Output the (x, y) coordinate of the center of the cell containing the given text.  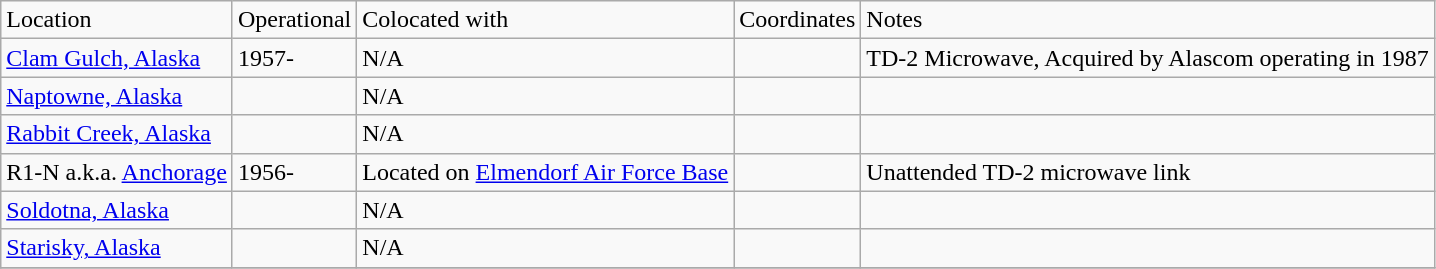
Located on Elmendorf Air Force Base (546, 172)
Operational (294, 20)
TD-2 Microwave, Acquired by Alascom operating in 1987 (1148, 58)
1956- (294, 172)
Soldotna, Alaska (117, 210)
1957- (294, 58)
Notes (1148, 20)
R1-N a.k.a. Anchorage (117, 172)
Clam Gulch, Alaska (117, 58)
Starisky, Alaska (117, 248)
Rabbit Creek, Alaska (117, 134)
Location (117, 20)
Naptowne, Alaska (117, 96)
Colocated with (546, 20)
Unattended TD-2 microwave link (1148, 172)
Coordinates (798, 20)
